Determine the (x, y) coordinate at the center of the cell enclosing the given text.  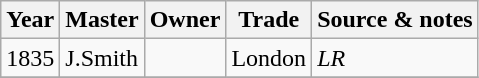
Master (102, 20)
London (269, 58)
Owner (185, 20)
1835 (30, 58)
Year (30, 20)
Trade (269, 20)
Source & notes (396, 20)
J.Smith (102, 58)
LR (396, 58)
